Scan for the cell matching the given text and deliver its [x, y] coordinate at center. 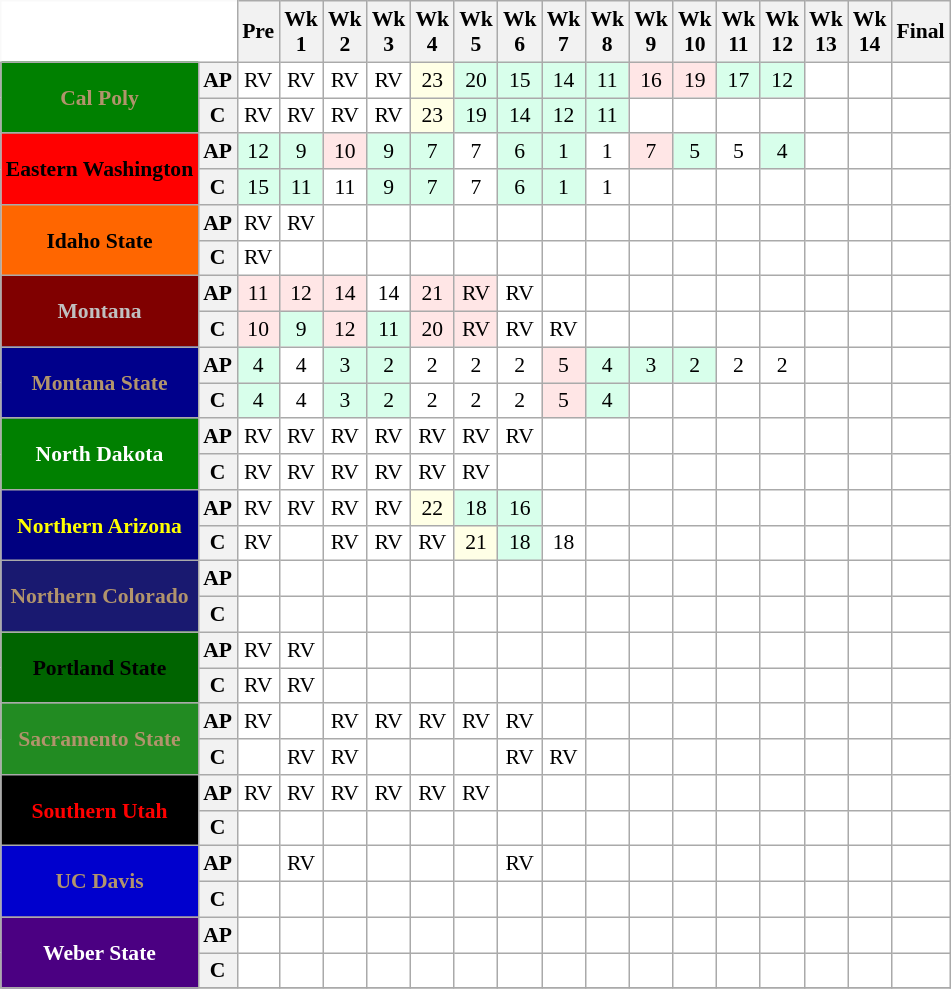
Wk6 [520, 32]
Wk8 [607, 32]
Northern Arizona [100, 526]
Wk5 [476, 32]
North Dakota [100, 454]
Idaho State [100, 240]
Eastern Washington [100, 170]
Portland State [100, 668]
17 [739, 80]
Northern Colorado [100, 596]
Cal Poly [100, 98]
Wk10 [695, 32]
Wk3 [389, 32]
Weber State [100, 952]
Wk1 [301, 32]
Southern Utah [100, 810]
Wk4 [432, 32]
22 [432, 508]
Montana [100, 312]
Wk14 [870, 32]
Wk2 [345, 32]
Wk9 [651, 32]
Wk11 [739, 32]
Wk13 [826, 32]
Wk12 [782, 32]
Pre [258, 32]
Montana State [100, 382]
Sacramento State [100, 740]
UC Davis [100, 882]
Wk7 [564, 32]
Final [920, 32]
